Locate the cell with the specified text and output its [x, y] center coordinate. 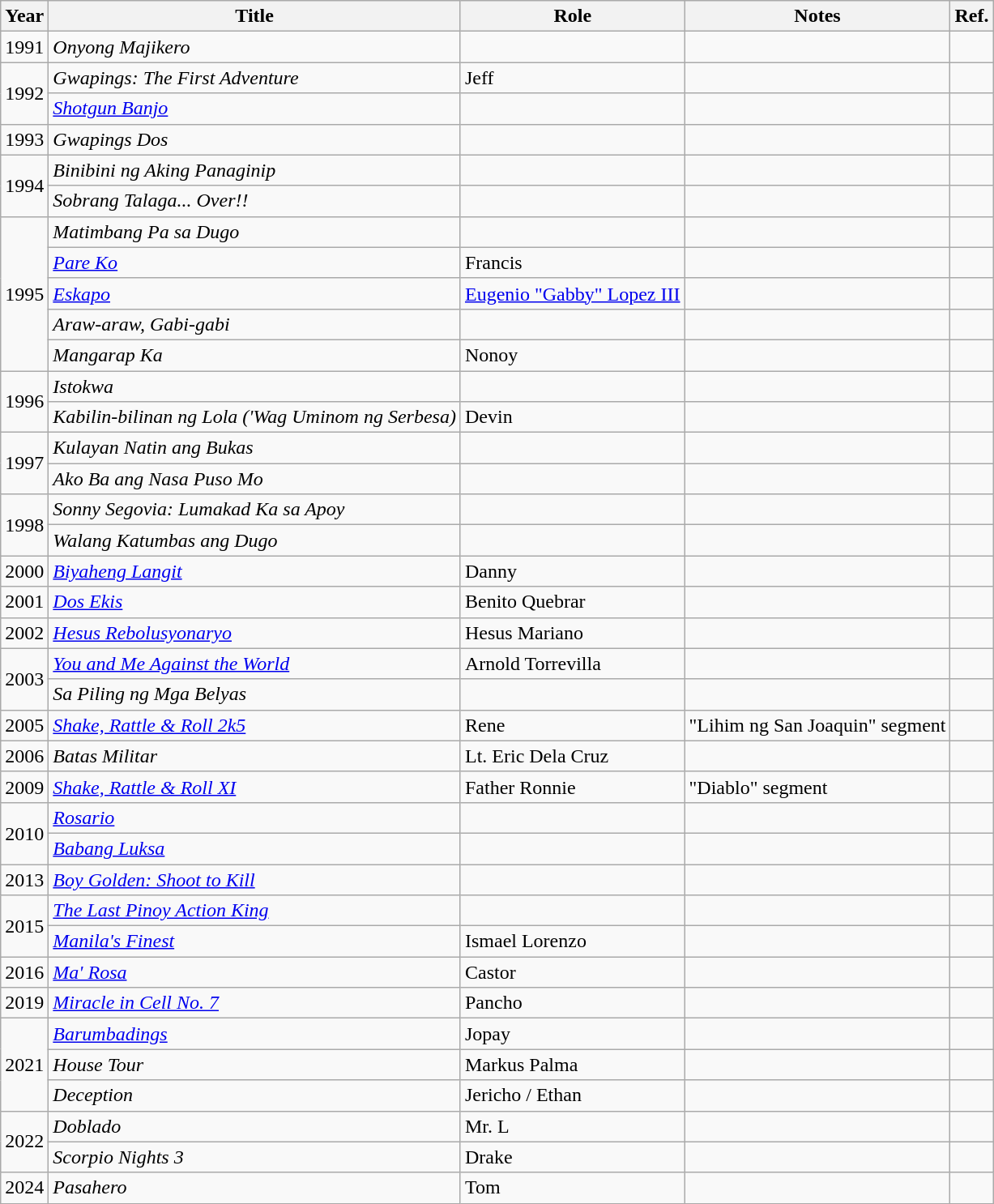
Shake, Rattle & Roll XI [254, 787]
2016 [24, 972]
Sa Piling ng Mga Belyas [254, 694]
Notes [817, 16]
1993 [24, 139]
Pasahero [254, 1188]
1991 [24, 47]
Araw-araw, Gabi-gabi [254, 324]
Jopay [572, 1034]
"Lihim ng San Joaquin" segment [817, 725]
Dos Ekis [254, 602]
2024 [24, 1188]
Miracle in Cell No. 7 [254, 1003]
"Diablo" segment [817, 787]
Gwapings Dos [254, 139]
Biyaheng Langit [254, 571]
Manila's Finest [254, 941]
Lt. Eric Dela Cruz [572, 756]
2013 [24, 879]
Ref. [972, 16]
1994 [24, 186]
Ma' Rosa [254, 972]
1995 [24, 293]
Role [572, 16]
You and Me Against the World [254, 664]
Shotgun Banjo [254, 109]
Mangarap Ka [254, 355]
Drake [572, 1157]
Arnold Torrevilla [572, 664]
Jeff [572, 78]
1998 [24, 525]
2021 [24, 1065]
Nonoy [572, 355]
2006 [24, 756]
2002 [24, 633]
2015 [24, 926]
Tom [572, 1188]
Barumbadings [254, 1034]
2005 [24, 725]
Eugenio "Gabby" Lopez III [572, 293]
Pare Ko [254, 263]
Eskapo [254, 293]
2003 [24, 679]
2010 [24, 833]
Binibini ng Aking Panaginip [254, 170]
Francis [572, 263]
Istokwa [254, 386]
Kabilin-bilinan ng Lola ('Wag Uminom ng Serbesa) [254, 417]
Devin [572, 417]
Rosario [254, 818]
Onyong Majikero [254, 47]
Ako Ba ang Nasa Puso Mo [254, 479]
Father Ronnie [572, 787]
Batas Militar [254, 756]
Boy Golden: Shoot to Kill [254, 879]
1997 [24, 463]
The Last Pinoy Action King [254, 911]
2000 [24, 571]
Sonny Segovia: Lumakad Ka sa Apoy [254, 510]
Shake, Rattle & Roll 2k5 [254, 725]
Pancho [572, 1003]
Hesus Rebolusyonaryo [254, 633]
Mr. L [572, 1126]
Markus Palma [572, 1065]
Title [254, 16]
Kulayan Natin ang Bukas [254, 448]
Danny [572, 571]
Scorpio Nights 3 [254, 1157]
Rene [572, 725]
Deception [254, 1095]
Babang Luksa [254, 848]
Matimbang Pa sa Dugo [254, 232]
Castor [572, 972]
Gwapings: The First Adventure [254, 78]
Benito Quebrar [572, 602]
1992 [24, 93]
House Tour [254, 1065]
Jericho / Ethan [572, 1095]
Year [24, 16]
2001 [24, 602]
Hesus Mariano [572, 633]
Sobrang Talaga... Over!! [254, 201]
Ismael Lorenzo [572, 941]
2019 [24, 1003]
1996 [24, 402]
Doblado [254, 1126]
2009 [24, 787]
Walang Katumbas ang Dugo [254, 540]
2022 [24, 1142]
